From the cell containing the given text, extract its center point as [X, Y] coordinate. 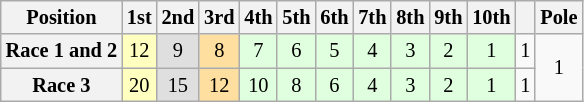
7th [372, 17]
Pole [558, 17]
6th [334, 17]
Position [62, 17]
9th [448, 17]
3rd [219, 17]
7 [258, 51]
10th [491, 17]
5th [296, 17]
4th [258, 17]
1st [140, 17]
9 [178, 51]
10 [258, 85]
Race 1 and 2 [62, 51]
2nd [178, 17]
8th [410, 17]
5 [334, 51]
Race 3 [62, 85]
15 [178, 85]
20 [140, 85]
